For the text-containing cell, return its midpoint in (X, Y) coordinate format. 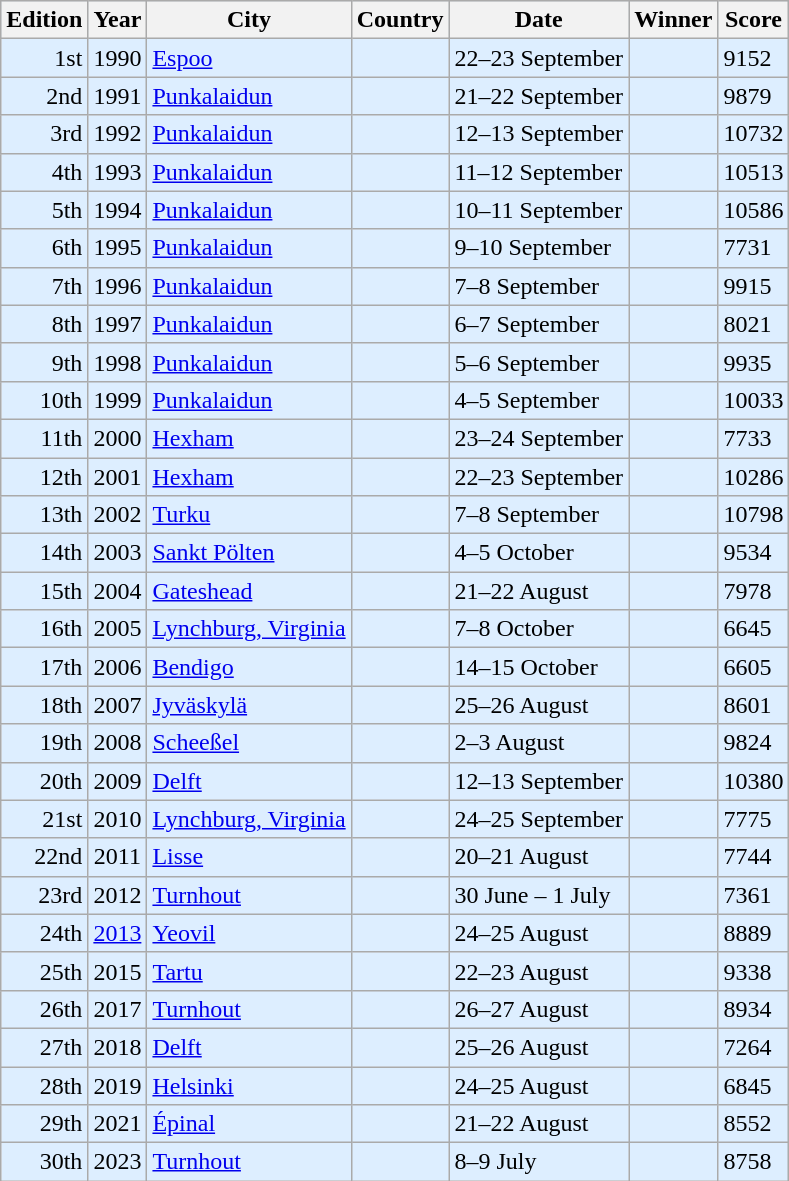
7361 (754, 895)
29th (44, 1124)
Turku (249, 515)
15th (44, 591)
1st (44, 58)
27th (44, 1047)
2021 (118, 1124)
5th (44, 210)
8934 (754, 1009)
22nd (44, 857)
9338 (754, 971)
9152 (754, 58)
10286 (754, 477)
2011 (118, 857)
8601 (754, 705)
1991 (118, 96)
2008 (118, 743)
Gateshead (249, 591)
Score (754, 20)
9915 (754, 286)
10–11 September (539, 210)
Épinal (249, 1124)
8889 (754, 933)
Helsinki (249, 1085)
2019 (118, 1085)
7733 (754, 438)
9th (44, 362)
7–8 October (539, 629)
9534 (754, 553)
20th (44, 781)
1998 (118, 362)
1997 (118, 324)
Edition (44, 20)
2010 (118, 819)
Espoo (249, 58)
3rd (44, 134)
2018 (118, 1047)
6645 (754, 629)
5–6 September (539, 362)
7731 (754, 248)
Winner (674, 20)
2002 (118, 515)
2004 (118, 591)
2023 (118, 1162)
2nd (44, 96)
10033 (754, 400)
8552 (754, 1124)
8758 (754, 1162)
21–22 September (539, 96)
28th (44, 1085)
8th (44, 324)
13th (44, 515)
2013 (118, 933)
4th (44, 172)
1993 (118, 172)
7978 (754, 591)
16th (44, 629)
9935 (754, 362)
Scheeßel (249, 743)
2017 (118, 1009)
11–12 September (539, 172)
26th (44, 1009)
Lisse (249, 857)
10586 (754, 210)
22–23 August (539, 971)
Sankt Pölten (249, 553)
Yeovil (249, 933)
2007 (118, 705)
10380 (754, 781)
2003 (118, 553)
2009 (118, 781)
14th (44, 553)
24th (44, 933)
Tartu (249, 971)
11th (44, 438)
Country (400, 20)
2000 (118, 438)
2015 (118, 971)
24–25 September (539, 819)
1990 (118, 58)
2001 (118, 477)
10th (44, 400)
30th (44, 1162)
4–5 October (539, 553)
6th (44, 248)
Bendigo (249, 667)
20–21 August (539, 857)
25th (44, 971)
1994 (118, 210)
Date (539, 20)
8021 (754, 324)
18th (44, 705)
26–27 August (539, 1009)
17th (44, 667)
10798 (754, 515)
9879 (754, 96)
6605 (754, 667)
10732 (754, 134)
2005 (118, 629)
7775 (754, 819)
1996 (118, 286)
Jyväskylä (249, 705)
12th (44, 477)
1992 (118, 134)
2–3 August (539, 743)
1999 (118, 400)
9–10 September (539, 248)
30 June – 1 July (539, 895)
1995 (118, 248)
7264 (754, 1047)
7th (44, 286)
14–15 October (539, 667)
4–5 September (539, 400)
23–24 September (539, 438)
21st (44, 819)
Year (118, 20)
6–7 September (539, 324)
8–9 July (539, 1162)
9824 (754, 743)
6845 (754, 1085)
City (249, 20)
23rd (44, 895)
10513 (754, 172)
2006 (118, 667)
7744 (754, 857)
2012 (118, 895)
19th (44, 743)
